Capture the cell that displays the provided text and extract its (x, y) central coordinate. 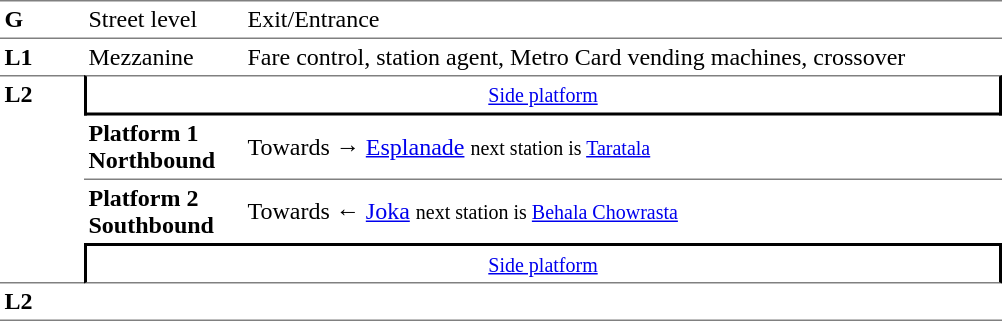
L2 (42, 179)
Exit/Entrance (622, 20)
Towards → Esplanade next station is Taratala (622, 148)
Street level (164, 20)
Fare control, station agent, Metro Card vending machines, crossover (622, 57)
G (42, 20)
Towards ← Joka next station is Behala Chowrasta (622, 212)
Mezzanine (164, 57)
Platform 2Southbound (164, 212)
Platform 1Northbound (164, 148)
L1 (42, 57)
